Return [x, y] of the center of cell containing provided text 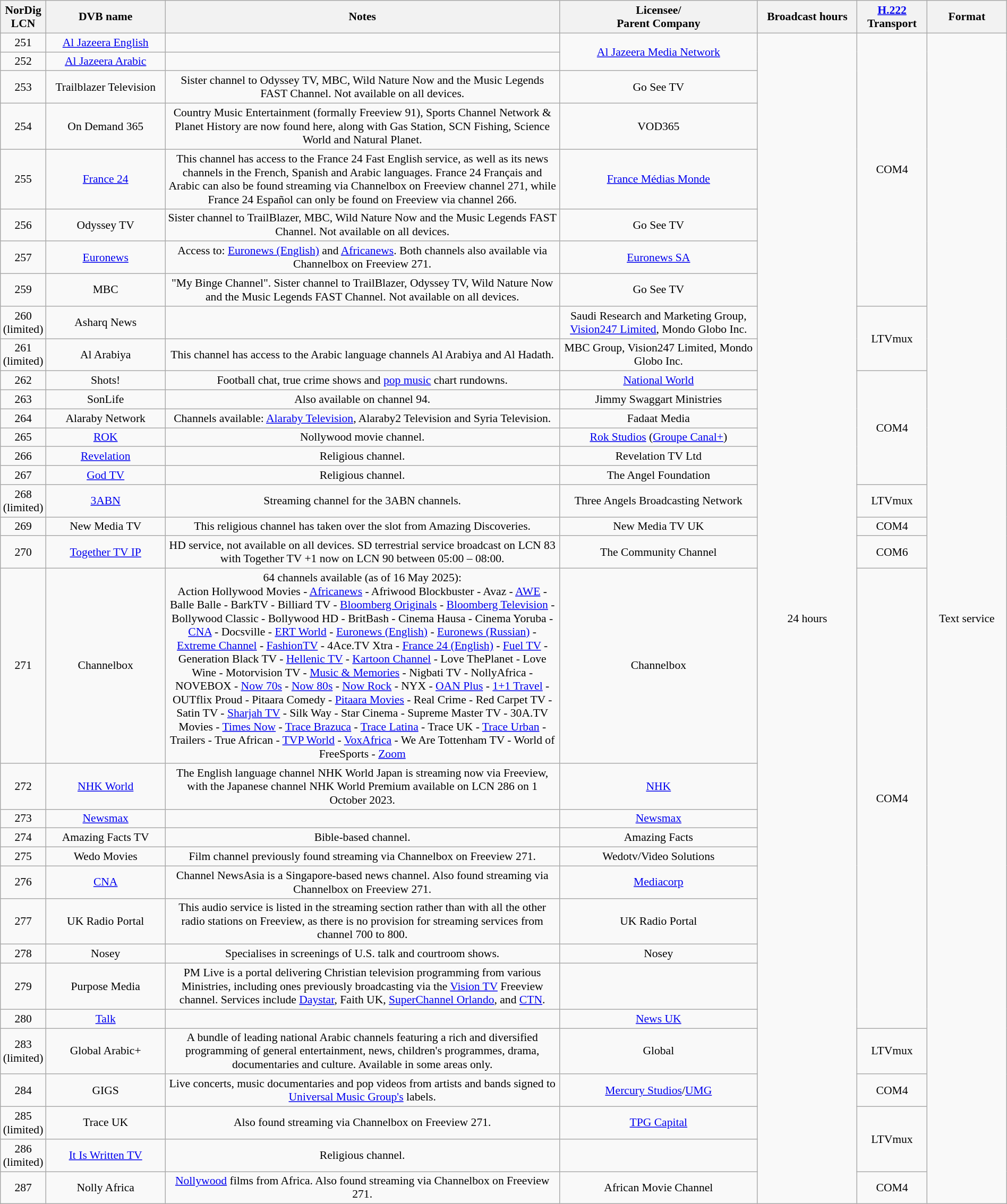
267 [23, 475]
Global [659, 1051]
265 [23, 437]
268 (limited) [23, 501]
Al Jazeera Media Network [659, 52]
270 [23, 552]
284 [23, 1090]
This channel has access to the Arabic language channels Al Arabiya and Al Hadath. [362, 355]
286 (limited) [23, 1155]
TPG Capital [659, 1123]
Wedotv/Video Solutions [659, 857]
Al Jazeera English [105, 42]
Sister channel to Odyssey TV, MBC, Wild Nature Now and the Music Legends FAST Channel. Not available on all devices. [362, 87]
SonLife [105, 400]
275 [23, 857]
276 [23, 882]
Format [967, 17]
Together TV IP [105, 552]
Bible-based channel. [362, 838]
Revelation TV Ltd [659, 457]
Mediacorp [659, 882]
260 (limited) [23, 323]
Streaming channel for the 3ABN channels. [362, 501]
God TV [105, 475]
Wedo Movies [105, 857]
MBC Group, Vision247 Limited, Mondo Globo Inc. [659, 355]
Alaraby Network [105, 418]
COM6 [892, 552]
Jimmy Swaggart Ministries [659, 400]
Licensee/Parent Company [659, 17]
Nolly Africa [105, 1188]
3ABN [105, 501]
Global Arabic+ [105, 1051]
NorDig LCN [23, 17]
African Movie Channel [659, 1188]
New Media TV [105, 527]
NHK World [105, 787]
254 [23, 126]
274 [23, 838]
Trailblazer Television [105, 87]
Also found streaming via Channelbox on Freeview 271. [362, 1123]
272 [23, 787]
264 [23, 418]
283 (limited) [23, 1051]
277 [23, 922]
Saudi Research and Marketing Group, Vision247 Limited, Mondo Globo Inc. [659, 323]
France Médias Monde [659, 179]
259 [23, 290]
252 [23, 62]
MBC [105, 290]
257 [23, 258]
Shots! [105, 381]
Talk [105, 1019]
This religious channel has taken over the slot from Amazing Discoveries. [362, 527]
263 [23, 400]
Live concerts, music documentaries and pop videos from artists and bands signed to Universal Music Group's labels. [362, 1090]
Specialises in screenings of U.S. talk and courtroom shows. [362, 954]
H.222Transport [892, 17]
287 [23, 1188]
NHK [659, 787]
278 [23, 954]
The Community Channel [659, 552]
271 [23, 666]
280 [23, 1019]
253 [23, 87]
256 [23, 225]
Nollywood movie channel. [362, 437]
CNA [105, 882]
Three Angels Broadcasting Network [659, 501]
New Media TV UK [659, 527]
Channels available: Alaraby Television, Alaraby2 Television and Syria Television. [362, 418]
285 (limited) [23, 1123]
Al Arabiya [105, 355]
Rok Studios (Groupe Canal+) [659, 437]
ROK [105, 437]
It Is Written TV [105, 1155]
Amazing Facts [659, 838]
279 [23, 986]
255 [23, 179]
24 hours [807, 618]
261 (limited) [23, 355]
273 [23, 819]
Amazing Facts TV [105, 838]
251 [23, 42]
DVB name [105, 17]
Purpose Media [105, 986]
On Demand 365 [105, 126]
262 [23, 381]
Also available on channel 94. [362, 400]
National World [659, 381]
Nollywood films from Africa. Also found streaming via Channelbox on Freeview 271. [362, 1188]
Football chat, true crime shows and pop music chart rundowns. [362, 381]
Mercury Studios/UMG [659, 1090]
Channel NewsAsia is a Singapore-based news channel. Also found streaming via Channelbox on Freeview 271. [362, 882]
Broadcast hours [807, 17]
Al Jazeera Arabic [105, 62]
Fadaat Media [659, 418]
Sister channel to TrailBlazer, MBC, Wild Nature Now and the Music Legends FAST Channel. Not available on all devices. [362, 225]
France 24 [105, 179]
Euronews SA [659, 258]
266 [23, 457]
The Angel Foundation [659, 475]
News UK [659, 1019]
Asharq News [105, 323]
Odyssey TV [105, 225]
Text service [967, 618]
Film channel previously found streaming via Channelbox on Freeview 271. [362, 857]
269 [23, 527]
Notes [362, 17]
"My Binge Channel". Sister channel to TrailBlazer, Odyssey TV, Wild Nature Now and the Music Legends FAST Channel. Not available on all devices. [362, 290]
GIGS [105, 1090]
Trace UK [105, 1123]
Euronews [105, 258]
VOD365 [659, 126]
Revelation [105, 457]
Access to: Euronews (English) and Africanews. Both channels also available via Channelbox on Freeview 271. [362, 258]
HD service, not available on all devices. SD terrestrial service broadcast on LCN 83 with Together TV +1 now on LCN 90 between 05:00 – 08:00. [362, 552]
